Scan for the cell matching the given text and deliver its (x, y) coordinate at center. 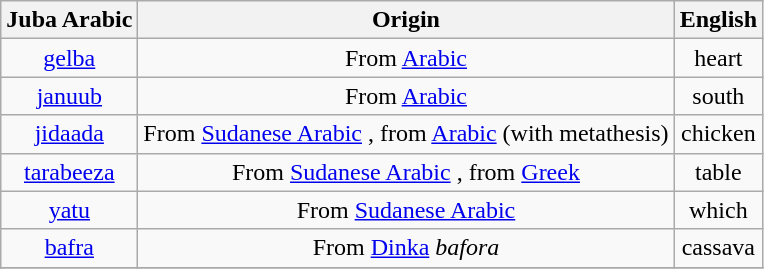
bafra (70, 248)
chicken (718, 134)
heart (718, 58)
gelba (70, 58)
south (718, 96)
table (718, 172)
jidaada (70, 134)
yatu (70, 210)
Origin (406, 20)
januub (70, 96)
From Dinka bafora (406, 248)
From Sudanese Arabic , from Arabic (with metathesis) (406, 134)
cassava (718, 248)
Juba Arabic (70, 20)
English (718, 20)
From Sudanese Arabic (406, 210)
From Sudanese Arabic , from Greek (406, 172)
tarabeeza (70, 172)
which (718, 210)
